Pinpoint the cell where the given text exists, returning its (X, Y) midpoint coordinate. 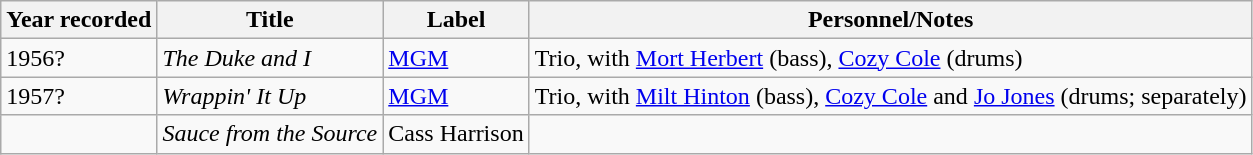
Wrappin' It Up (270, 96)
Cass Harrison (456, 134)
Trio, with Mort Herbert (bass), Cozy Cole (drums) (890, 58)
1957? (79, 96)
Personnel/Notes (890, 20)
Year recorded (79, 20)
The Duke and I (270, 58)
Title (270, 20)
Sauce from the Source (270, 134)
1956? (79, 58)
Label (456, 20)
Trio, with Milt Hinton (bass), Cozy Cole and Jo Jones (drums; separately) (890, 96)
